Detect which cell encompasses the target text, then output its [x, y] center coordinate. 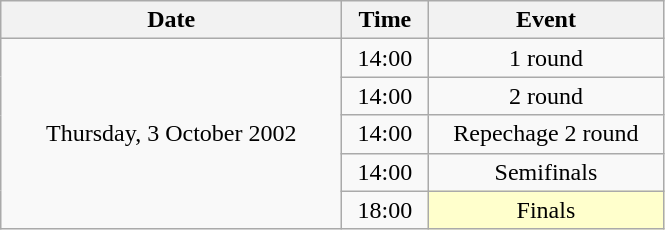
2 round [546, 96]
Time [385, 20]
Finals [546, 210]
1 round [546, 58]
Date [172, 20]
Semifinals [546, 172]
18:00 [385, 210]
Repechage 2 round [546, 134]
Thursday, 3 October 2002 [172, 134]
Event [546, 20]
